For the text-containing cell, return its midpoint in [x, y] coordinate format. 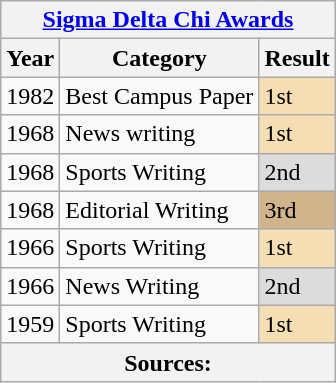
Sigma Delta Chi Awards [168, 20]
3rd [297, 210]
Editorial Writing [160, 210]
Best Campus Paper [160, 96]
Year [30, 58]
Result [297, 58]
1982 [30, 96]
News Writing [160, 286]
News writing [160, 134]
Category [160, 58]
1959 [30, 324]
Sources: [168, 362]
